Scan for the cell matching the given text and deliver its [X, Y] coordinate at center. 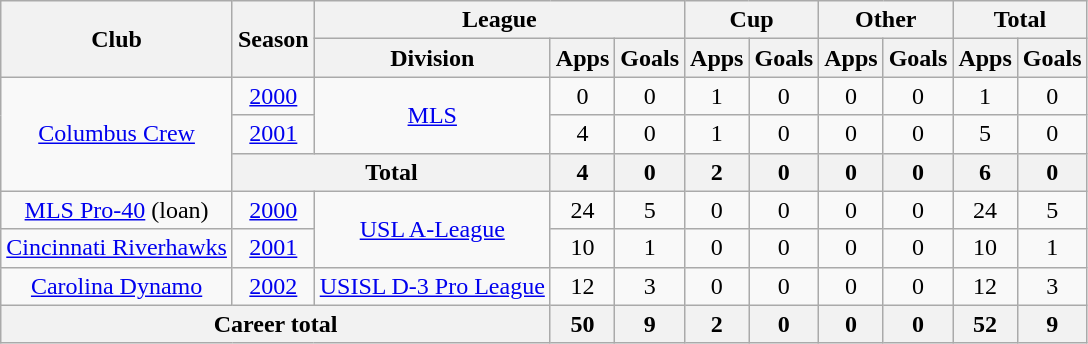
USISL D-3 Pro League [432, 286]
MLS [432, 115]
Career total [276, 324]
Other [886, 20]
Carolina Dynamo [117, 286]
MLS Pro-40 (loan) [117, 210]
50 [582, 324]
League [499, 20]
Columbus Crew [117, 134]
2002 [273, 286]
Season [273, 39]
Cincinnati Riverhawks [117, 248]
Division [432, 58]
52 [985, 324]
Club [117, 39]
6 [985, 172]
Cup [752, 20]
USL A-League [432, 229]
